Capture the cell that displays the provided text and extract its [X, Y] central coordinate. 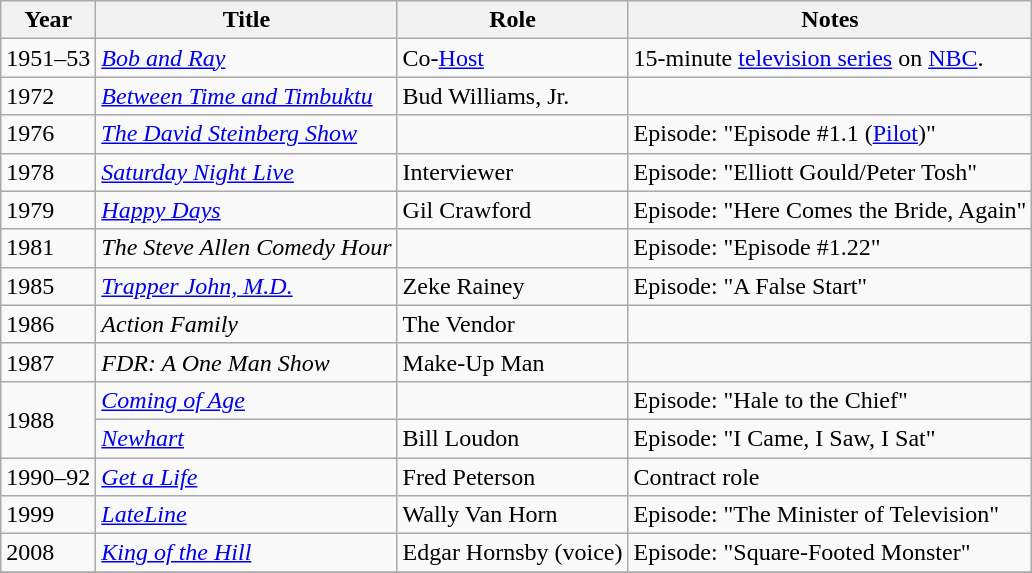
Notes [830, 20]
15-minute television series on NBC. [830, 58]
1987 [48, 362]
1988 [48, 419]
LateLine [246, 515]
Interviewer [512, 172]
The David Steinberg Show [246, 134]
Contract role [830, 477]
Get a Life [246, 477]
Year [48, 20]
1981 [48, 248]
1999 [48, 515]
Wally Van Horn [512, 515]
Episode: "The Minister of Television" [830, 515]
1979 [48, 210]
Gil Crawford [512, 210]
1972 [48, 96]
1986 [48, 324]
Episode: "Square-Footed Monster" [830, 553]
Between Time and Timbuktu [246, 96]
1985 [48, 286]
Episode: "Elliott Gould/Peter Tosh" [830, 172]
Make-Up Man [512, 362]
Title [246, 20]
Action Family [246, 324]
Co-Host [512, 58]
1976 [48, 134]
Newhart [246, 438]
Zeke Rainey [512, 286]
Episode: "I Came, I Saw, I Sat" [830, 438]
Bill Loudon [512, 438]
Bud Williams, Jr. [512, 96]
King of the Hill [246, 553]
Fred Peterson [512, 477]
Bob and Ray [246, 58]
Episode: "Episode #1.22" [830, 248]
FDR: A One Man Show [246, 362]
Trapper John, M.D. [246, 286]
Coming of Age [246, 400]
The Steve Allen Comedy Hour [246, 248]
Episode: "Here Comes the Bride, Again" [830, 210]
1951–53 [48, 58]
The Vendor [512, 324]
1990–92 [48, 477]
Edgar Hornsby (voice) [512, 553]
Happy Days [246, 210]
2008 [48, 553]
Saturday Night Live [246, 172]
Role [512, 20]
Episode: "Episode #1.1 (Pilot)" [830, 134]
Episode: "Hale to the Chief" [830, 400]
1978 [48, 172]
Episode: "A False Start" [830, 286]
